Pinpoint the cell where the given text exists, returning its [X, Y] midpoint coordinate. 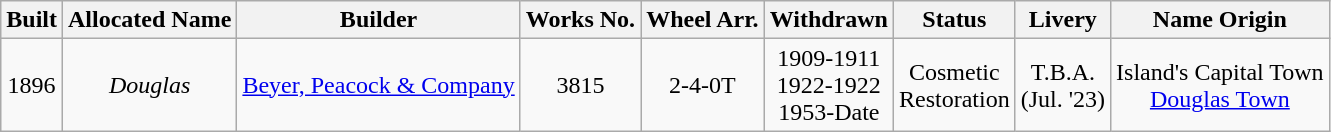
2-4-0T [702, 85]
Works No. [580, 20]
1909-19111922-19221953-Date [828, 85]
CosmeticRestoration [954, 85]
T.B.A.(Jul. '23) [1062, 85]
Withdrawn [828, 20]
Status [954, 20]
Builder [378, 20]
Name Origin [1220, 20]
Wheel Arr. [702, 20]
Allocated Name [150, 20]
3815 [580, 85]
Built [32, 20]
Douglas [150, 85]
1896 [32, 85]
Beyer, Peacock & Company [378, 85]
Livery [1062, 20]
Island's Capital TownDouglas Town [1220, 85]
